Scan for the cell matching the given text and deliver its [x, y] coordinate at center. 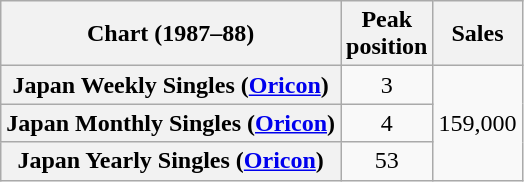
Chart (1987–88) [171, 34]
Japan Yearly Singles (Oricon) [171, 161]
Japan Weekly Singles (Oricon) [171, 85]
Sales [478, 34]
159,000 [478, 123]
Peakposition [387, 34]
Japan Monthly Singles (Oricon) [171, 123]
53 [387, 161]
4 [387, 123]
3 [387, 85]
